Determine the (x, y) coordinate at the center of the cell enclosing the given text.  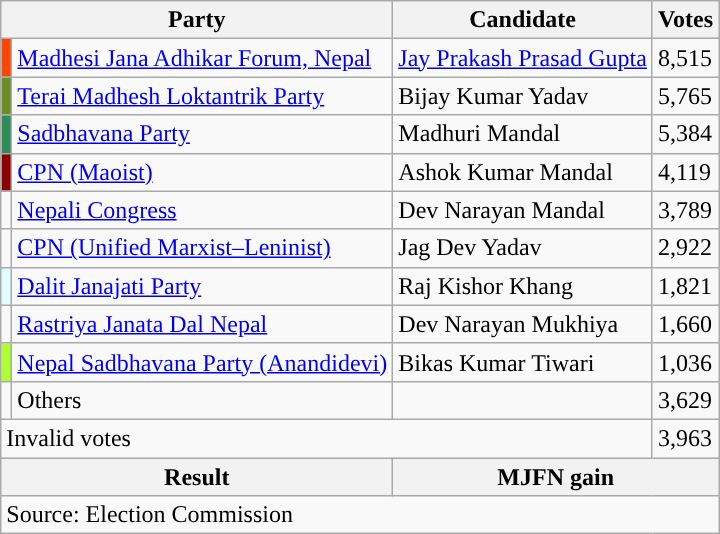
3,963 (685, 438)
Result (197, 477)
Terai Madhesh Loktantrik Party (202, 96)
Rastriya Janata Dal Nepal (202, 324)
Madhuri Mandal (523, 134)
Nepali Congress (202, 210)
CPN (Unified Marxist–Leninist) (202, 248)
Dalit Janajati Party (202, 286)
Source: Election Commission (360, 515)
Candidate (523, 20)
Dev Narayan Mandal (523, 210)
Ashok Kumar Mandal (523, 172)
Votes (685, 20)
Others (202, 400)
CPN (Maoist) (202, 172)
Nepal Sadbhavana Party (Anandidevi) (202, 362)
1,660 (685, 324)
5,384 (685, 134)
3,629 (685, 400)
Invalid votes (327, 438)
Jag Dev Yadav (523, 248)
Party (197, 20)
Raj Kishor Khang (523, 286)
5,765 (685, 96)
Dev Narayan Mukhiya (523, 324)
1,821 (685, 286)
1,036 (685, 362)
4,119 (685, 172)
2,922 (685, 248)
Bikas Kumar Tiwari (523, 362)
Bijay Kumar Yadav (523, 96)
Sadbhavana Party (202, 134)
8,515 (685, 58)
Madhesi Jana Adhikar Forum, Nepal (202, 58)
MJFN gain (556, 477)
3,789 (685, 210)
Jay Prakash Prasad Gupta (523, 58)
